Output the (x, y) coordinate of the center of the cell containing the given text.  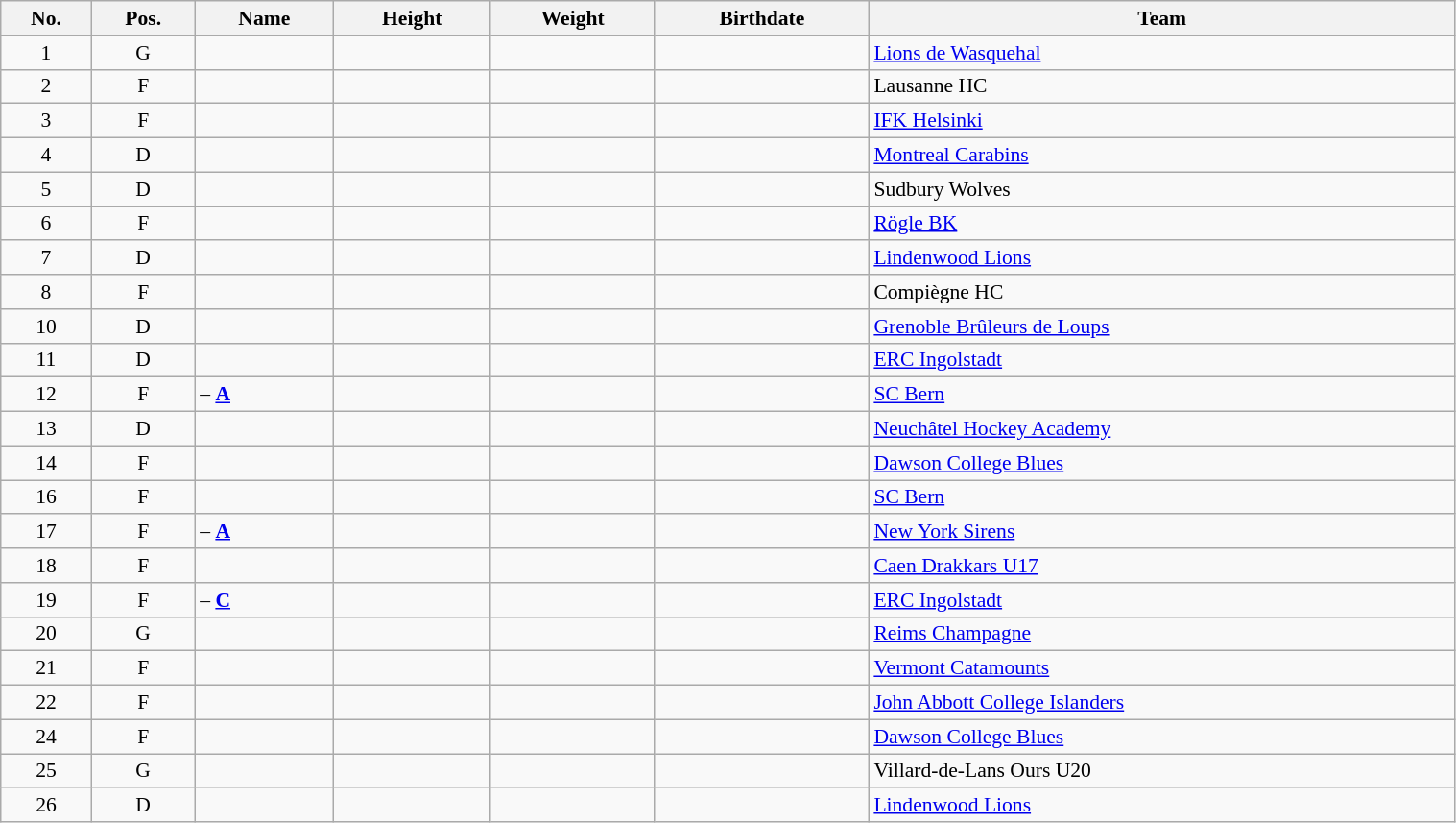
Birthdate (762, 18)
25 (46, 771)
IFK Helsinki (1161, 121)
13 (46, 429)
Lausanne HC (1161, 86)
John Abbott College Islanders (1161, 703)
New York Sirens (1161, 532)
Reims Champagne (1161, 634)
14 (46, 463)
Montreal Carabins (1161, 156)
Sudbury Wolves (1161, 189)
Lions de Wasquehal (1161, 53)
21 (46, 668)
7 (46, 258)
11 (46, 360)
Vermont Catamounts (1161, 668)
1 (46, 53)
16 (46, 497)
Neuchâtel Hockey Academy (1161, 429)
Team (1161, 18)
22 (46, 703)
4 (46, 156)
Grenoble Brûleurs de Loups (1161, 327)
5 (46, 189)
No. (46, 18)
Villard-de-Lans Ours U20 (1161, 771)
17 (46, 532)
Pos. (143, 18)
6 (46, 224)
26 (46, 806)
10 (46, 327)
3 (46, 121)
Rögle BK (1161, 224)
18 (46, 566)
Caen Drakkars U17 (1161, 566)
Height (413, 18)
2 (46, 86)
24 (46, 737)
– C (264, 600)
20 (46, 634)
8 (46, 292)
Compiègne HC (1161, 292)
19 (46, 600)
Name (264, 18)
12 (46, 395)
Weight (573, 18)
